Find where the given text appears and provide that cell's center as [X, Y] coordinate. 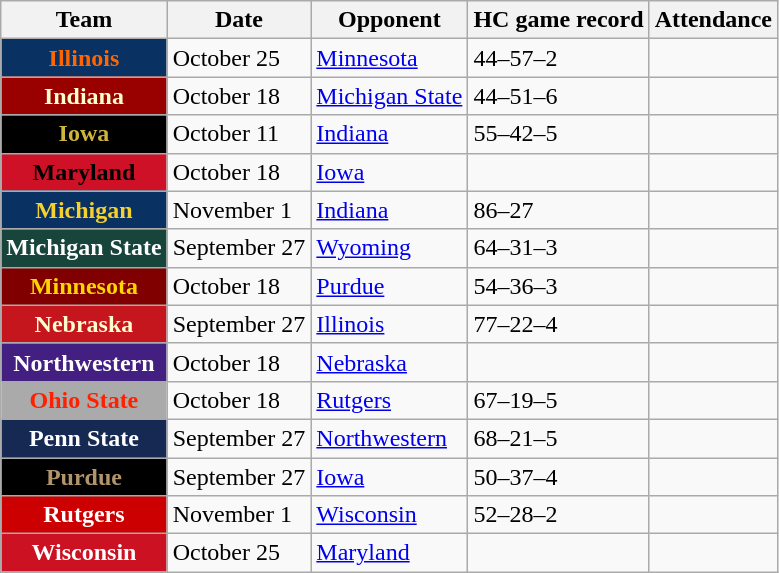
44–57–2 [558, 58]
Opponent [390, 20]
Date [239, 20]
Penn State [84, 438]
HC game record [558, 20]
44–51–6 [558, 96]
Ohio State [84, 400]
54–36–3 [558, 286]
86–27 [558, 210]
77–22–4 [558, 324]
55–42–5 [558, 134]
67–19–5 [558, 400]
64–31–3 [558, 248]
52–28–2 [558, 515]
68–21–5 [558, 438]
50–37–4 [558, 477]
Team [84, 20]
Michigan [84, 210]
Wyoming [390, 248]
October 11 [239, 134]
Attendance [713, 20]
